Extract the (x, y) coordinate from the center of the cell holding the provided text.  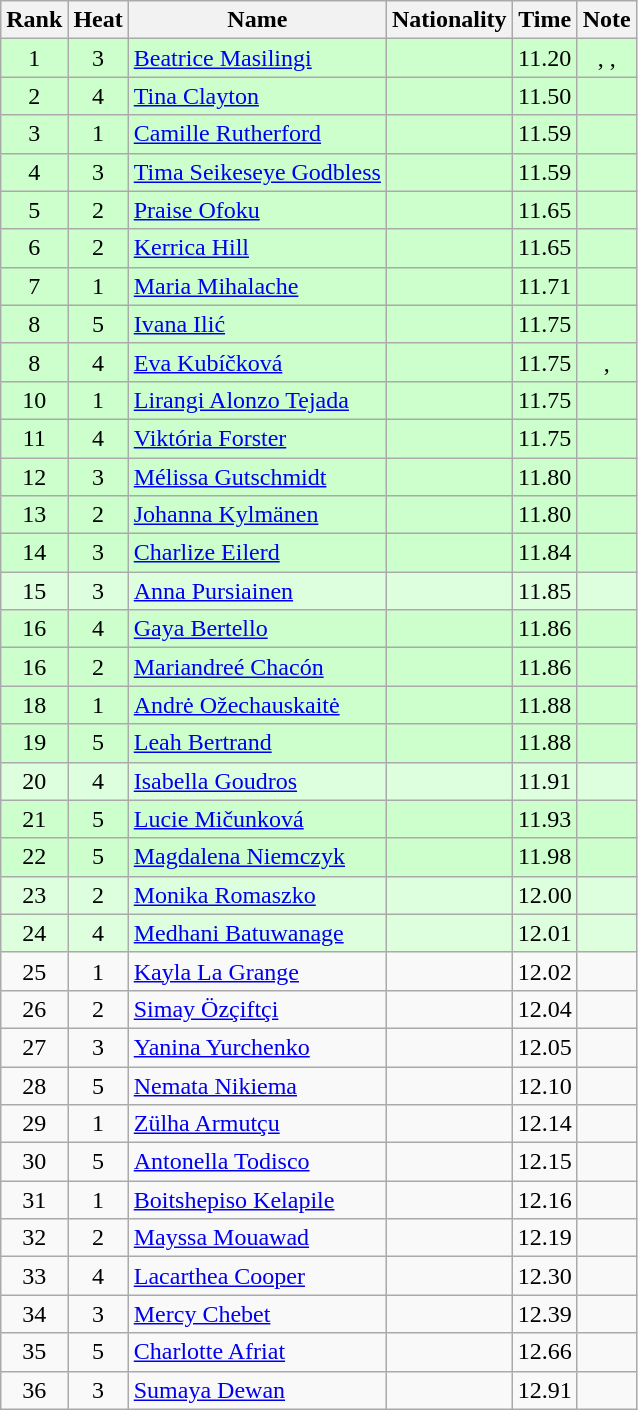
12.00 (544, 895)
Beatrice Masilingi (257, 58)
11 (34, 438)
Heat (98, 20)
7 (34, 286)
36 (34, 1390)
Magdalena Niemczyk (257, 857)
12.05 (544, 1047)
6 (34, 248)
Rank (34, 20)
Gaya Bertello (257, 629)
Name (257, 20)
11.71 (544, 286)
11.91 (544, 781)
30 (34, 1162)
12.10 (544, 1085)
12.02 (544, 971)
Tima Seikeseye Godbless (257, 172)
12.39 (544, 1314)
13 (34, 515)
26 (34, 1009)
14 (34, 553)
29 (34, 1124)
12.19 (544, 1238)
Anna Pursiainen (257, 591)
Johanna Kylmänen (257, 515)
12.30 (544, 1276)
18 (34, 705)
24 (34, 933)
Note (606, 20)
11.93 (544, 819)
Ivana Ilić (257, 324)
12.04 (544, 1009)
15 (34, 591)
22 (34, 857)
21 (34, 819)
Yanina Yurchenko (257, 1047)
Mélissa Gutschmidt (257, 477)
Viktória Forster (257, 438)
Nemata Nikiema (257, 1085)
23 (34, 895)
27 (34, 1047)
Leah Bertrand (257, 743)
Time (544, 20)
Zülha Armutçu (257, 1124)
Charlotte Afriat (257, 1352)
Monika Romaszko (257, 895)
Nationality (449, 20)
19 (34, 743)
28 (34, 1085)
11.50 (544, 96)
Sumaya Dewan (257, 1390)
Mayssa Mouawad (257, 1238)
11.85 (544, 591)
Praise Ofoku (257, 210)
12.66 (544, 1352)
Maria Mihalache (257, 286)
20 (34, 781)
Mercy Chebet (257, 1314)
11.84 (544, 553)
12.01 (544, 933)
32 (34, 1238)
, , (606, 58)
Kerrica Hill (257, 248)
Camille Rutherford (257, 134)
Boitshepiso Kelapile (257, 1200)
Medhani Batuwanage (257, 933)
10 (34, 400)
31 (34, 1200)
Tina Clayton (257, 96)
Antonella Todisco (257, 1162)
Charlize Eilerd (257, 553)
Simay Özçiftçi (257, 1009)
12.16 (544, 1200)
, (606, 362)
35 (34, 1352)
Mariandreé Chacón (257, 667)
Andrė Ožechauskaitė (257, 705)
12.14 (544, 1124)
Kayla La Grange (257, 971)
Isabella Goudros (257, 781)
Lucie Mičunková (257, 819)
12.15 (544, 1162)
Eva Kubíčková (257, 362)
33 (34, 1276)
25 (34, 971)
12.91 (544, 1390)
11.98 (544, 857)
12 (34, 477)
34 (34, 1314)
Lirangi Alonzo Tejada (257, 400)
11.20 (544, 58)
Lacarthea Cooper (257, 1276)
